Determine the (X, Y) coordinate at the center of the cell enclosing the given text.  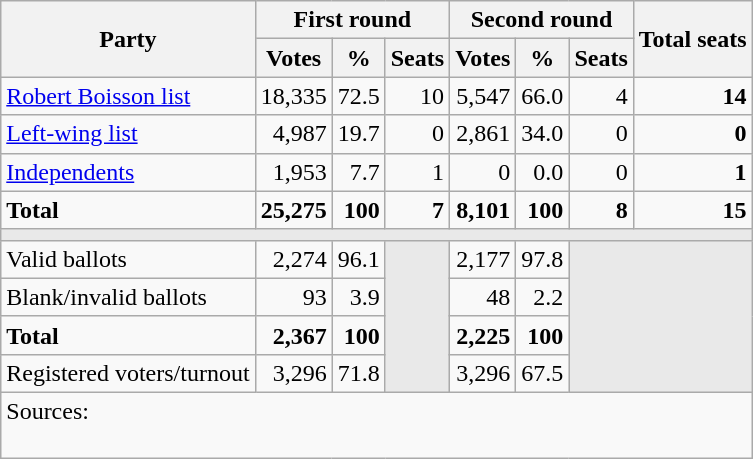
72.5 (358, 96)
Party (128, 39)
Blank/invalid ballots (128, 297)
2.2 (542, 297)
Sources: (376, 424)
First round (352, 20)
Left-wing list (128, 134)
Total seats (692, 39)
0.0 (542, 172)
2,225 (483, 335)
19.7 (358, 134)
Robert Boisson list (128, 96)
66.0 (542, 96)
25,275 (294, 210)
5,547 (483, 96)
97.8 (542, 259)
10 (417, 96)
7.7 (358, 172)
8,101 (483, 210)
14 (692, 96)
71.8 (358, 373)
4,987 (294, 134)
93 (294, 297)
2,367 (294, 335)
67.5 (542, 373)
2,274 (294, 259)
2,177 (483, 259)
Second round (542, 20)
3.9 (358, 297)
2,861 (483, 134)
48 (483, 297)
4 (601, 96)
Independents (128, 172)
96.1 (358, 259)
18,335 (294, 96)
1,953 (294, 172)
Valid ballots (128, 259)
8 (601, 210)
15 (692, 210)
Registered voters/turnout (128, 373)
7 (417, 210)
34.0 (542, 134)
